Find where the given text appears and provide that cell's center as [x, y] coordinate. 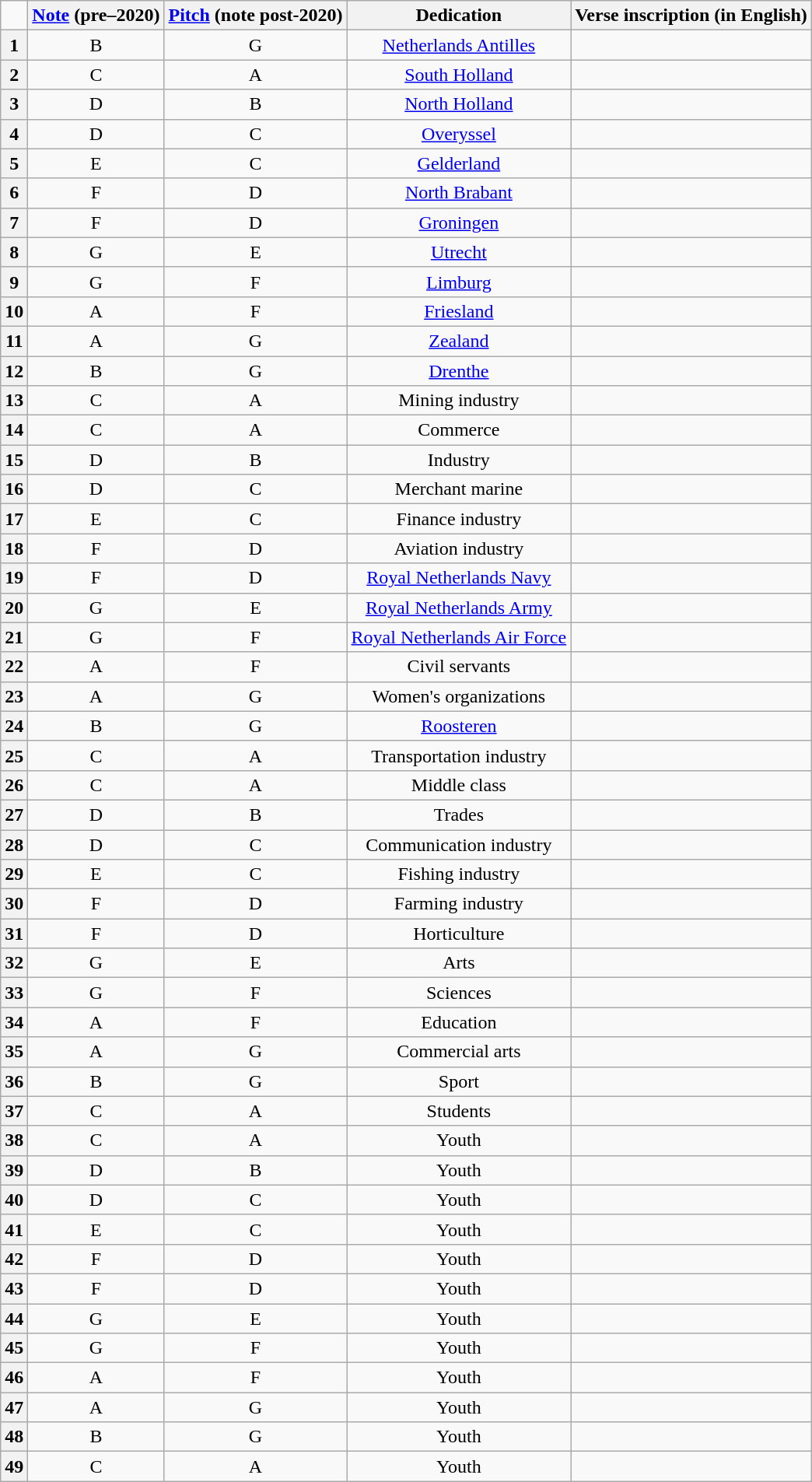
5 [14, 163]
7 [14, 222]
44 [14, 1319]
42 [14, 1259]
Arts [459, 963]
32 [14, 963]
Royal Netherlands Navy [459, 578]
30 [14, 904]
46 [14, 1378]
37 [14, 1111]
4 [14, 134]
2 [14, 75]
33 [14, 993]
36 [14, 1081]
Industry [459, 460]
48 [14, 1437]
Gelderland [459, 163]
Mining industry [459, 401]
Students [459, 1111]
1 [14, 45]
Limburg [459, 282]
49 [14, 1466]
6 [14, 193]
Royal Netherlands Army [459, 608]
41 [14, 1229]
Sport [459, 1081]
3 [14, 104]
Utrecht [459, 252]
9 [14, 282]
38 [14, 1140]
North Brabant [459, 193]
Commercial arts [459, 1052]
Horticulture [459, 934]
Merchant marine [459, 489]
31 [14, 934]
40 [14, 1200]
34 [14, 1022]
Royal Netherlands Air Force [459, 637]
45 [14, 1348]
Overyssel [459, 134]
25 [14, 755]
27 [14, 815]
Roosteren [459, 726]
11 [14, 341]
Farming industry [459, 904]
Pitch (note post-2020) [255, 16]
North Holland [459, 104]
Verse inscription (in English) [691, 16]
23 [14, 696]
29 [14, 874]
Finance industry [459, 519]
35 [14, 1052]
Civil servants [459, 667]
15 [14, 460]
Trades [459, 815]
13 [14, 401]
47 [14, 1407]
Note (pre–2020) [96, 16]
Aviation industry [459, 548]
24 [14, 726]
20 [14, 608]
14 [14, 430]
Groningen [459, 222]
16 [14, 489]
Women's organizations [459, 696]
26 [14, 785]
18 [14, 548]
Fishing industry [459, 874]
Drenthe [459, 371]
39 [14, 1170]
Communication industry [459, 844]
Zealand [459, 341]
28 [14, 844]
8 [14, 252]
22 [14, 667]
21 [14, 637]
Netherlands Antilles [459, 45]
12 [14, 371]
43 [14, 1288]
17 [14, 519]
Commerce [459, 430]
South Holland [459, 75]
Middle class [459, 785]
Education [459, 1022]
Transportation industry [459, 755]
19 [14, 578]
Dedication [459, 16]
Sciences [459, 993]
10 [14, 311]
Friesland [459, 311]
